Provide the [x, y] coordinate of the cell's center where the given text is located.  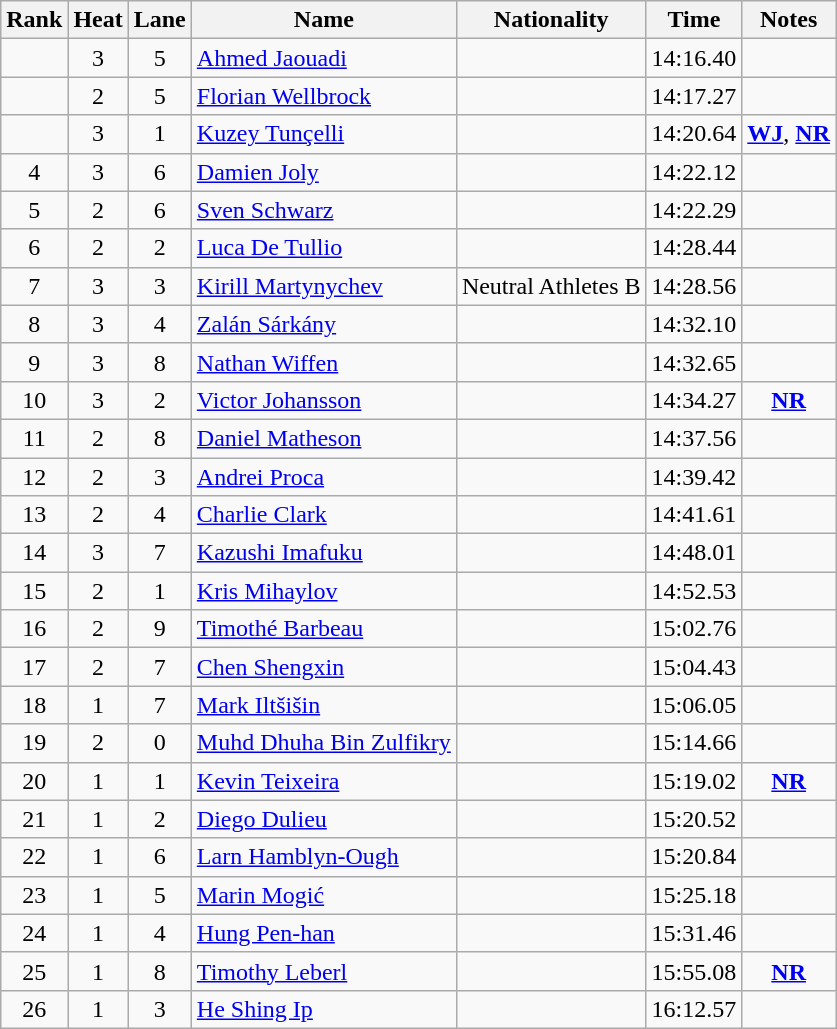
11 [34, 438]
Timothy Leberl [324, 971]
He Shing Ip [324, 1009]
Marin Mogić [324, 895]
14:28.44 [694, 248]
14:22.29 [694, 210]
0 [160, 743]
Chen Shengxin [324, 667]
Kevin Teixeira [324, 781]
14:52.53 [694, 591]
15:14.66 [694, 743]
14:16.40 [694, 58]
Time [694, 20]
21 [34, 819]
Nationality [551, 20]
Neutral Athletes B [551, 286]
Luca De Tullio [324, 248]
14:22.12 [694, 172]
23 [34, 895]
14:34.27 [694, 400]
18 [34, 705]
12 [34, 477]
14:48.01 [694, 553]
19 [34, 743]
Larn Hamblyn-Ough [324, 857]
Damien Joly [324, 172]
16:12.57 [694, 1009]
16 [34, 629]
14:28.56 [694, 286]
Mark Iltšišin [324, 705]
Muhd Dhuha Bin Zulfikry [324, 743]
14:39.42 [694, 477]
14:37.56 [694, 438]
14:32.65 [694, 362]
Lane [160, 20]
Victor Johansson [324, 400]
15:25.18 [694, 895]
Kuzey Tunçelli [324, 134]
10 [34, 400]
20 [34, 781]
14:32.10 [694, 324]
Ahmed Jaouadi [324, 58]
Nathan Wiffen [324, 362]
15:31.46 [694, 933]
Timothé Barbeau [324, 629]
Kirill Martynychev [324, 286]
14:17.27 [694, 96]
14:41.61 [694, 515]
14:20.64 [694, 134]
Andrei Proca [324, 477]
15:06.05 [694, 705]
Zalán Sárkány [324, 324]
Kris Mihaylov [324, 591]
15:20.52 [694, 819]
Hung Pen-han [324, 933]
15:55.08 [694, 971]
17 [34, 667]
WJ, NR [789, 134]
15:02.76 [694, 629]
14 [34, 553]
Name [324, 20]
Charlie Clark [324, 515]
Kazushi Imafuku [324, 553]
26 [34, 1009]
Notes [789, 20]
15 [34, 591]
Rank [34, 20]
22 [34, 857]
25 [34, 971]
Sven Schwarz [324, 210]
15:19.02 [694, 781]
15:20.84 [694, 857]
Florian Wellbrock [324, 96]
15:04.43 [694, 667]
13 [34, 515]
Daniel Matheson [324, 438]
Diego Dulieu [324, 819]
24 [34, 933]
Heat [98, 20]
